Output the [x, y] coordinate of the center of the cell containing the given text.  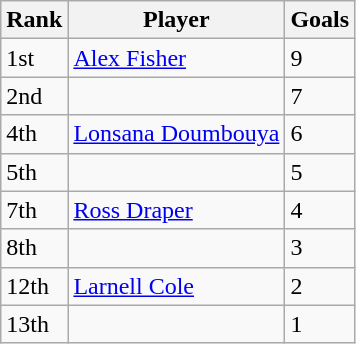
13th [34, 324]
1st [34, 58]
Alex Fisher [176, 58]
5 [320, 172]
5th [34, 172]
3 [320, 248]
12th [34, 286]
4 [320, 210]
Larnell Cole [176, 286]
6 [320, 134]
7th [34, 210]
Rank [34, 20]
8th [34, 248]
Lonsana Doumbouya [176, 134]
Ross Draper [176, 210]
1 [320, 324]
Goals [320, 20]
2 [320, 286]
2nd [34, 96]
9 [320, 58]
7 [320, 96]
4th [34, 134]
Player [176, 20]
